Scan for the cell matching the given text and deliver its (X, Y) coordinate at center. 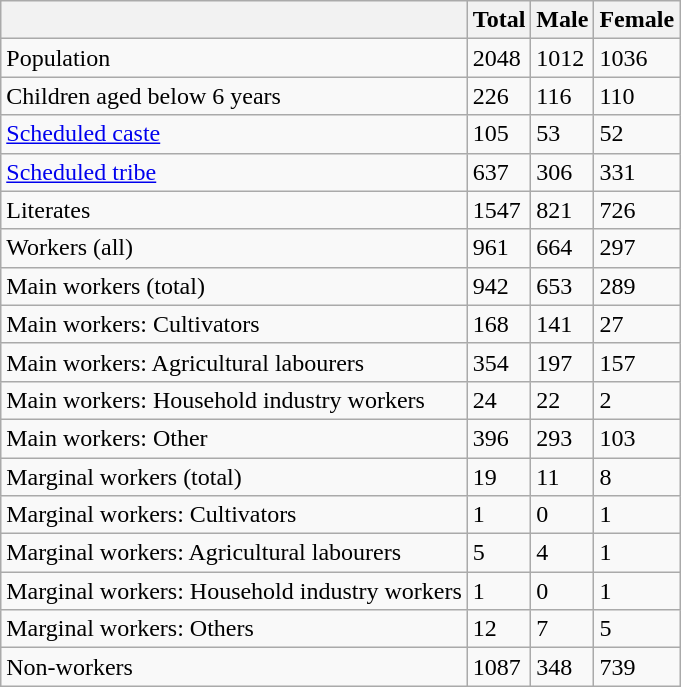
Marginal workers: Agricultural labourers (234, 553)
Main workers: Agricultural labourers (234, 362)
24 (499, 400)
Main workers (total) (234, 286)
Marginal workers (total) (234, 477)
53 (562, 134)
110 (637, 96)
289 (637, 286)
Main workers: Other (234, 438)
197 (562, 362)
942 (499, 286)
1547 (499, 210)
Children aged below 6 years (234, 96)
331 (637, 172)
52 (637, 134)
664 (562, 248)
396 (499, 438)
Literates (234, 210)
739 (637, 667)
1036 (637, 58)
1087 (499, 667)
Non-workers (234, 667)
22 (562, 400)
961 (499, 248)
2048 (499, 58)
116 (562, 96)
Marginal workers: Household industry workers (234, 591)
354 (499, 362)
2 (637, 400)
Marginal workers: Cultivators (234, 515)
105 (499, 134)
821 (562, 210)
Total (499, 20)
11 (562, 477)
Male (562, 20)
Marginal workers: Others (234, 629)
157 (637, 362)
653 (562, 286)
141 (562, 324)
103 (637, 438)
4 (562, 553)
1012 (562, 58)
12 (499, 629)
Scheduled caste (234, 134)
Main workers: Cultivators (234, 324)
168 (499, 324)
226 (499, 96)
637 (499, 172)
297 (637, 248)
293 (562, 438)
19 (499, 477)
306 (562, 172)
Main workers: Household industry workers (234, 400)
7 (562, 629)
Workers (all) (234, 248)
Population (234, 58)
8 (637, 477)
726 (637, 210)
Female (637, 20)
348 (562, 667)
27 (637, 324)
Scheduled tribe (234, 172)
